Provide the [x, y] coordinate of the cell's center where the given text is located.  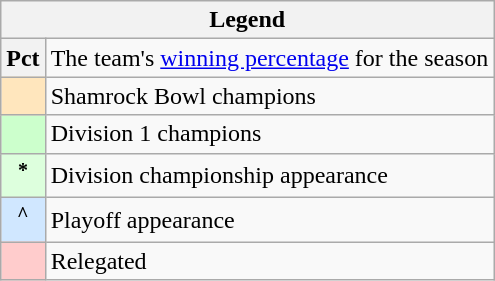
Pct [23, 58]
* [23, 176]
^ [23, 220]
Playoff appearance [270, 220]
Division championship appearance [270, 176]
Relegated [270, 261]
Shamrock Bowl champions [270, 96]
Division 1 champions [270, 134]
The team's winning percentage for the season [270, 58]
Legend [248, 20]
